Scan for the cell matching the given text and deliver its [X, Y] coordinate at center. 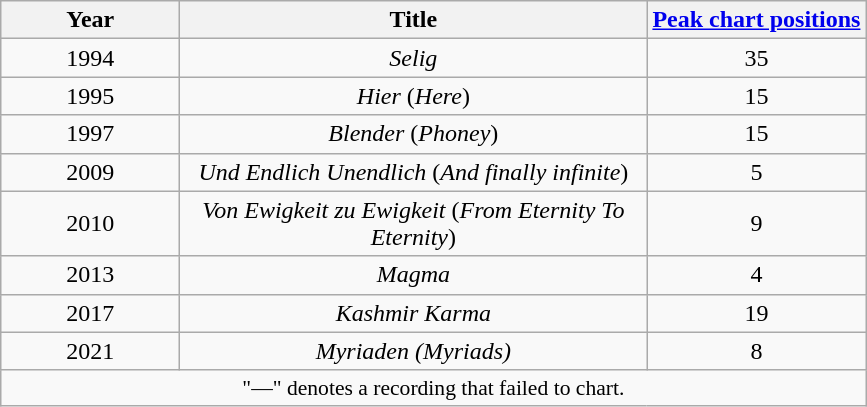
19 [756, 313]
Kashmir Karma [414, 313]
Magma [414, 275]
1994 [90, 58]
2021 [90, 351]
4 [756, 275]
Peak chart positions [756, 20]
Von Ewigkeit zu Ewigkeit (From Eternity To Eternity) [414, 224]
9 [756, 224]
2017 [90, 313]
2010 [90, 224]
Title [414, 20]
2013 [90, 275]
Hier (Here) [414, 96]
1995 [90, 96]
Und Endlich Unendlich (And finally infinite) [414, 172]
"—" denotes a recording that failed to chart. [434, 388]
1997 [90, 134]
8 [756, 351]
2009 [90, 172]
Selig [414, 58]
35 [756, 58]
Blender (Phoney) [414, 134]
5 [756, 172]
Year [90, 20]
Myriaden (Myriads) [414, 351]
